For the text-containing cell, return its midpoint in [X, Y] coordinate format. 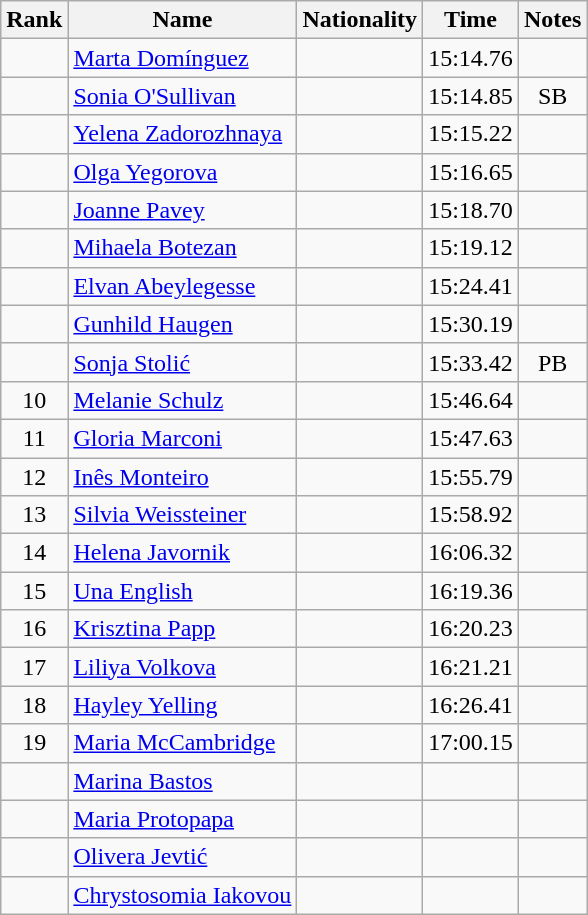
15:14.85 [471, 96]
Gunhild Haugen [182, 324]
Una English [182, 591]
Sonja Stolić [182, 362]
13 [34, 515]
15:24.41 [471, 286]
17:00.15 [471, 743]
Silvia Weissteiner [182, 515]
Joanne Pavey [182, 210]
Rank [34, 20]
19 [34, 743]
10 [34, 400]
PB [552, 362]
16:20.23 [471, 629]
16:06.32 [471, 553]
Krisztina Papp [182, 629]
Olivera Jevtić [182, 857]
Helena Javornik [182, 553]
Olga Yegorova [182, 172]
Name [182, 20]
18 [34, 705]
15 [34, 591]
Chrystosomia Iakovou [182, 895]
11 [34, 438]
15:46.64 [471, 400]
16:26.41 [471, 705]
15:14.76 [471, 58]
Hayley Yelling [182, 705]
Maria McCambridge [182, 743]
15:30.19 [471, 324]
Yelena Zadorozhnaya [182, 134]
Inês Monteiro [182, 477]
Gloria Marconi [182, 438]
15:18.70 [471, 210]
15:58.92 [471, 515]
Time [471, 20]
Sonia O'Sullivan [182, 96]
16 [34, 629]
15:33.42 [471, 362]
Mihaela Botezan [182, 248]
Maria Protopapa [182, 819]
15:15.22 [471, 134]
Notes [552, 20]
16:21.21 [471, 667]
Nationality [360, 20]
17 [34, 667]
Melanie Schulz [182, 400]
15:16.65 [471, 172]
Liliya Volkova [182, 667]
15:55.79 [471, 477]
Marina Bastos [182, 781]
14 [34, 553]
12 [34, 477]
Marta Domínguez [182, 58]
15:19.12 [471, 248]
SB [552, 96]
Elvan Abeylegesse [182, 286]
16:19.36 [471, 591]
15:47.63 [471, 438]
